Search for the cell housing the specified text and yield its [x, y] center coordinate. 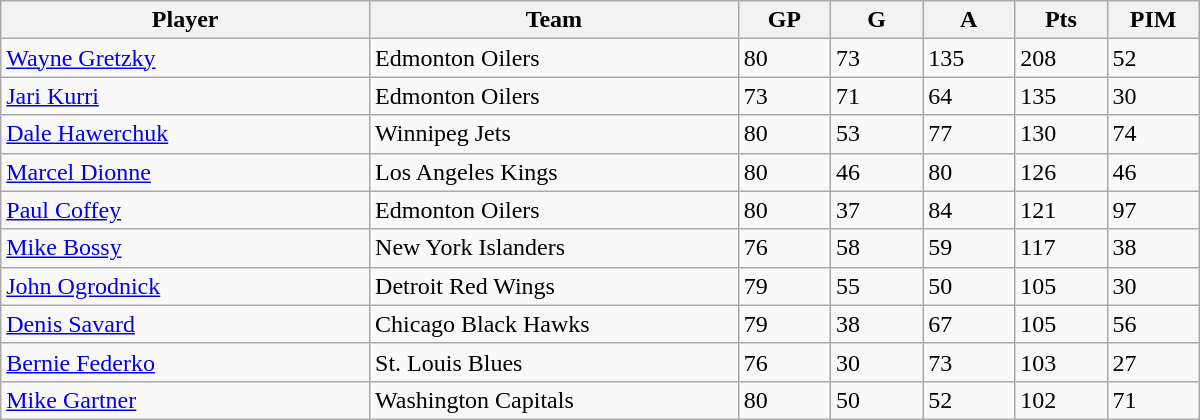
77 [969, 134]
59 [969, 248]
27 [1153, 362]
G [876, 20]
A [969, 20]
67 [969, 324]
130 [1061, 134]
Pts [1061, 20]
St. Louis Blues [554, 362]
New York Islanders [554, 248]
74 [1153, 134]
Wayne Gretzky [186, 58]
Denis Savard [186, 324]
97 [1153, 210]
Player [186, 20]
Jari Kurri [186, 96]
Bernie Federko [186, 362]
58 [876, 248]
Mike Gartner [186, 400]
Marcel Dionne [186, 172]
Winnipeg Jets [554, 134]
GP [784, 20]
102 [1061, 400]
64 [969, 96]
121 [1061, 210]
126 [1061, 172]
208 [1061, 58]
Washington Capitals [554, 400]
John Ogrodnick [186, 286]
55 [876, 286]
56 [1153, 324]
117 [1061, 248]
Chicago Black Hawks [554, 324]
Detroit Red Wings [554, 286]
PIM [1153, 20]
Mike Bossy [186, 248]
103 [1061, 362]
Paul Coffey [186, 210]
Los Angeles Kings [554, 172]
53 [876, 134]
84 [969, 210]
Dale Hawerchuk [186, 134]
Team [554, 20]
37 [876, 210]
